Locate the cell with the specified text and output its [x, y] center coordinate. 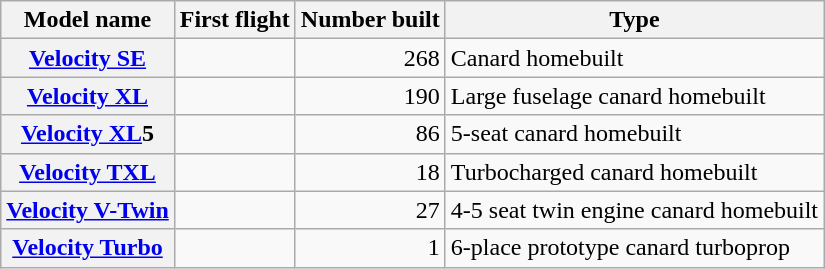
Number built [370, 20]
27 [370, 210]
Velocity XL5 [88, 134]
Velocity V-Twin [88, 210]
Velocity XL [88, 96]
1 [370, 248]
Velocity TXL [88, 172]
18 [370, 172]
190 [370, 96]
86 [370, 134]
Large fuselage canard homebuilt [634, 96]
Velocity Turbo [88, 248]
268 [370, 58]
Canard homebuilt [634, 58]
Model name [88, 20]
Velocity SE [88, 58]
4-5 seat twin engine canard homebuilt [634, 210]
Type [634, 20]
Turbocharged canard homebuilt [634, 172]
5-seat canard homebuilt [634, 134]
First flight [234, 20]
6-place prototype canard turboprop [634, 248]
